Output the [x, y] coordinate of the center of the cell containing the given text.  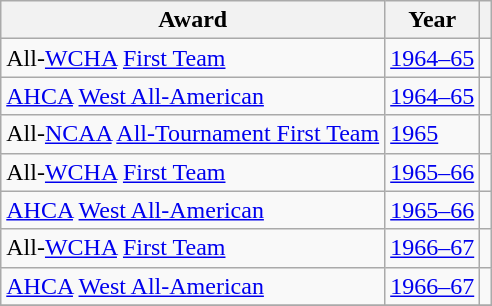
Award [193, 20]
All-NCAA All-Tournament First Team [193, 134]
1965 [432, 134]
Year [432, 20]
